Locate the cell with the specified text and output its (X, Y) center coordinate. 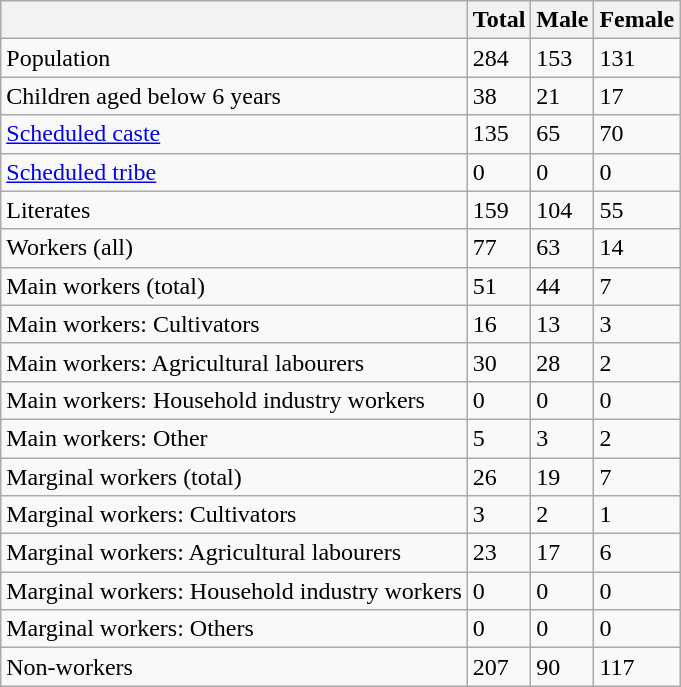
Female (637, 20)
Main workers: Cultivators (234, 324)
Male (562, 20)
6 (637, 553)
23 (499, 553)
30 (499, 362)
77 (499, 248)
Marginal workers: Agricultural labourers (234, 553)
Population (234, 58)
Literates (234, 210)
207 (499, 667)
28 (562, 362)
1 (637, 515)
Marginal workers: Others (234, 629)
Scheduled caste (234, 134)
135 (499, 134)
Marginal workers (total) (234, 477)
Marginal workers: Household industry workers (234, 591)
14 (637, 248)
70 (637, 134)
Non-workers (234, 667)
16 (499, 324)
104 (562, 210)
Marginal workers: Cultivators (234, 515)
Total (499, 20)
Main workers: Other (234, 438)
38 (499, 96)
153 (562, 58)
5 (499, 438)
21 (562, 96)
284 (499, 58)
65 (562, 134)
44 (562, 286)
13 (562, 324)
Main workers: Agricultural labourers (234, 362)
26 (499, 477)
Main workers: Household industry workers (234, 400)
131 (637, 58)
Main workers (total) (234, 286)
51 (499, 286)
Scheduled tribe (234, 172)
Workers (all) (234, 248)
159 (499, 210)
117 (637, 667)
55 (637, 210)
Children aged below 6 years (234, 96)
90 (562, 667)
19 (562, 477)
63 (562, 248)
